Extract the [X, Y] coordinate from the center of the cell holding the provided text.  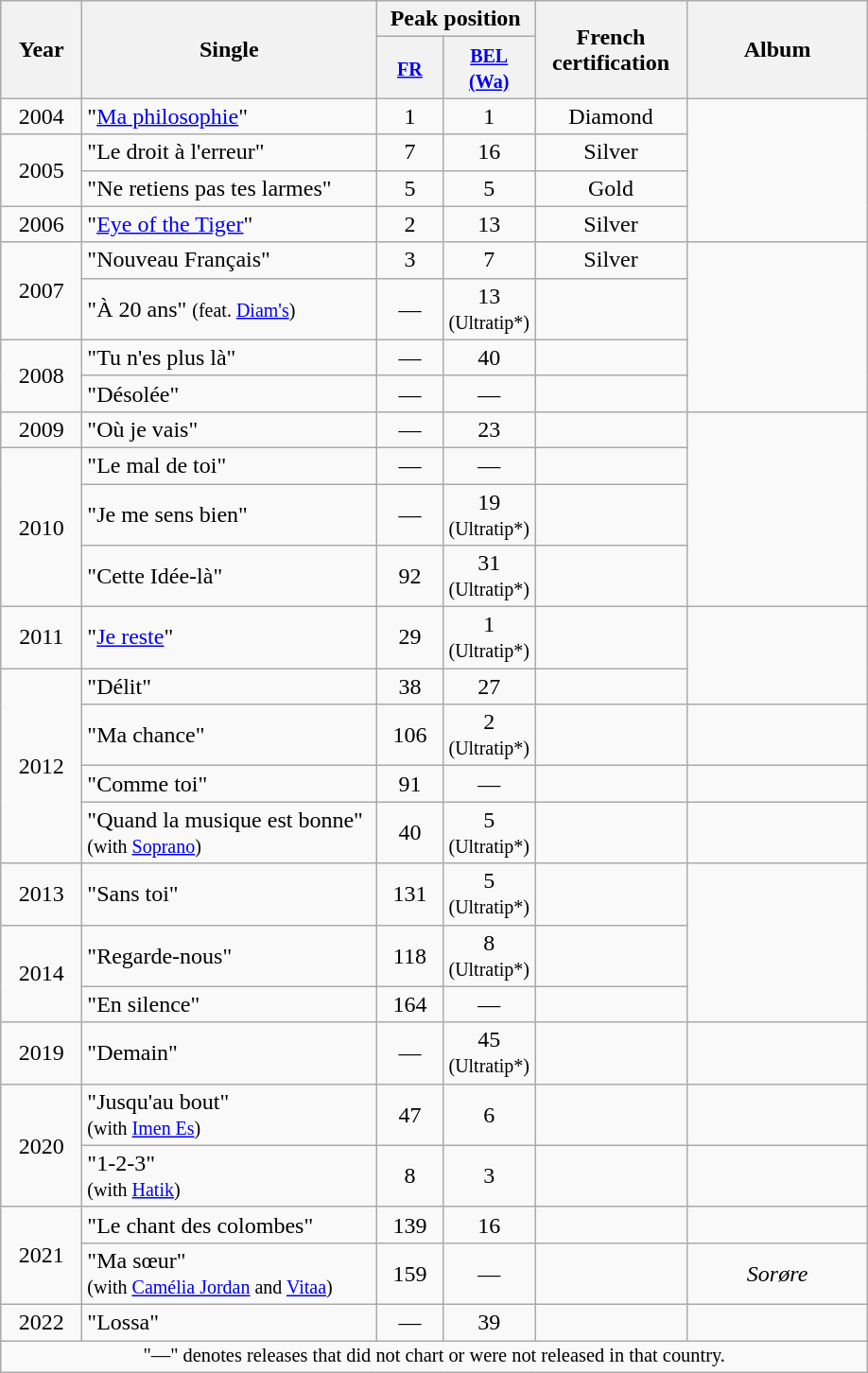
"Demain" [229, 1053]
2019 [42, 1053]
"Cette Idée-là" [229, 577]
"Le droit à l'erreur" [229, 152]
13 [490, 224]
French certification [611, 49]
"Regarde-nous" [229, 955]
13(Ultratip*) [490, 308]
Diamond [611, 116]
2007 [42, 291]
29 [410, 637]
"—" denotes releases that did not chart or were not released in that country. [435, 1357]
"Je reste" [229, 637]
"Ne retiens pas tes larmes" [229, 188]
139 [410, 1225]
91 [410, 784]
"À 20 ans" (feat. Diam's) [229, 308]
Sorøre [777, 1273]
8 [410, 1176]
2 [410, 224]
2012 [42, 766]
2021 [42, 1256]
"Désolée" [229, 393]
"Où je vais" [229, 429]
45(Ultratip*) [490, 1053]
118 [410, 955]
Album [777, 49]
27 [490, 686]
"Sans toi" [229, 895]
"Délit" [229, 686]
8(Ultratip*) [490, 955]
2008 [42, 375]
2004 [42, 116]
2006 [42, 224]
"Le chant des colombes" [229, 1225]
"Tu n'es plus là" [229, 357]
FR [410, 68]
2014 [42, 974]
"Ma sœur"(with Camélia Jordan and Vitaa) [229, 1273]
"Ma chance" [229, 736]
"1-2-3" (with Hatik) [229, 1176]
2005 [42, 170]
Peak position [456, 19]
39 [490, 1322]
92 [410, 577]
"Je me sens bien" [229, 514]
Single [229, 49]
2009 [42, 429]
"Nouveau Français" [229, 260]
131 [410, 895]
106 [410, 736]
47 [410, 1114]
"Jusqu'au bout" (with Imen Es) [229, 1114]
Gold [611, 188]
6 [490, 1114]
"Eye of the Tiger" [229, 224]
"Lossa" [229, 1322]
23 [490, 429]
2013 [42, 895]
BEL (Wa) [490, 68]
2010 [42, 527]
"Quand la musique est bonne" (with Soprano) [229, 832]
164 [410, 1004]
"Le mal de toi" [229, 465]
2022 [42, 1322]
1(Ultratip*) [490, 637]
Year [42, 49]
31(Ultratip*) [490, 577]
"Comme toi" [229, 784]
"En silence" [229, 1004]
19(Ultratip*) [490, 514]
2(Ultratip*) [490, 736]
38 [410, 686]
2011 [42, 637]
2020 [42, 1145]
"Ma philosophie" [229, 116]
159 [410, 1273]
